Extract the [X, Y] coordinate from the center of the cell holding the provided text.  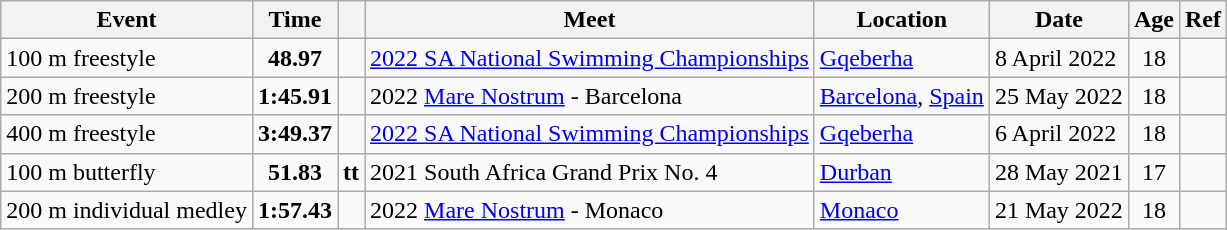
400 m freestyle [127, 134]
1:57.43 [294, 210]
tt [352, 172]
100 m butterfly [127, 172]
Durban [902, 172]
21 May 2022 [1058, 210]
17 [1154, 172]
Time [294, 20]
2022 Mare Nostrum - Barcelona [590, 96]
100 m freestyle [127, 58]
6 April 2022 [1058, 134]
200 m individual medley [127, 210]
Age [1154, 20]
2022 Mare Nostrum - Monaco [590, 210]
1:45.91 [294, 96]
25 May 2022 [1058, 96]
Date [1058, 20]
Monaco [902, 210]
Event [127, 20]
8 April 2022 [1058, 58]
Barcelona, Spain [902, 96]
Meet [590, 20]
Ref [1202, 20]
3:49.37 [294, 134]
Location [902, 20]
51.83 [294, 172]
200 m freestyle [127, 96]
28 May 2021 [1058, 172]
2021 South Africa Grand Prix No. 4 [590, 172]
48.97 [294, 58]
